Scan for the cell matching the given text and deliver its (x, y) coordinate at center. 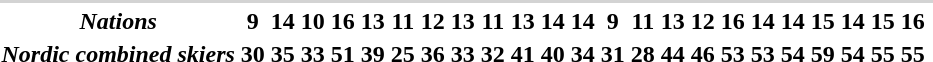
Nations (118, 21)
10 (312, 21)
